Detect which cell encompasses the target text, then output its (X, Y) center coordinate. 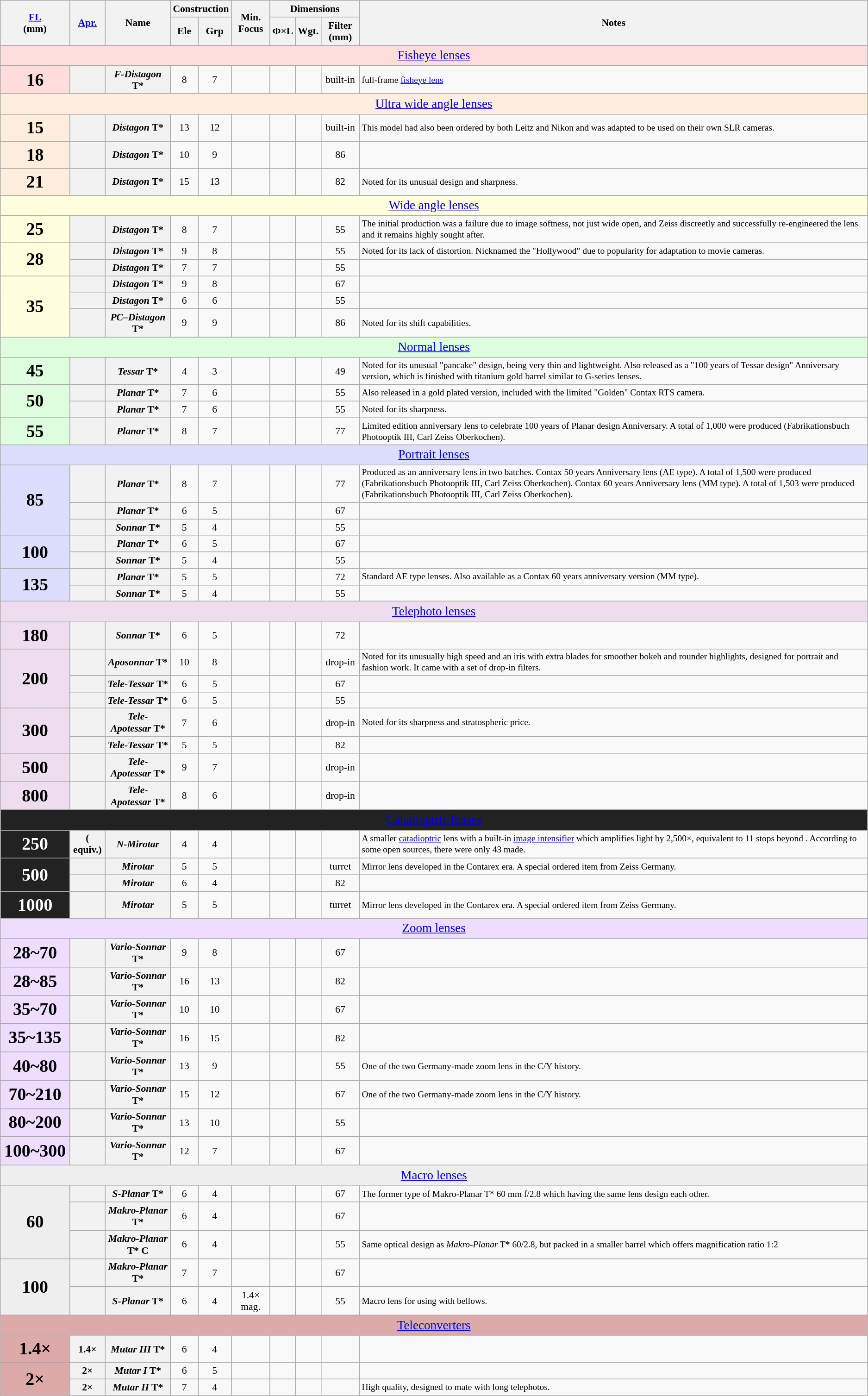
49 (340, 371)
1000 (35, 905)
Portrait lenses (434, 455)
Noted for its sharpness. (614, 409)
Dimensions (315, 9)
Noted for its shift capabilities. (614, 323)
Also released in a gold plated version, included with the limited "Golden" Contax RTS camera. (614, 393)
Φ×L (282, 31)
300 (35, 731)
Grp (215, 31)
25 (35, 230)
28~70 (35, 953)
Macro lenses (434, 1176)
Macro lens for using with bellows. (614, 1301)
18 (35, 155)
Normal lenses (434, 347)
Ultra wide angle lenses (434, 104)
Catadioptric lenses (434, 820)
Name (138, 23)
Aposonnar T* (138, 662)
Apr. (87, 23)
45 (35, 371)
800 (35, 795)
Mutar II T* (138, 1388)
28~85 (35, 982)
85 (35, 500)
Teleconverters (434, 1326)
Zoom lenses (434, 929)
100~300 (35, 1151)
FL(mm) (35, 23)
Same optical design as Makro-Planar T* 60/2.8, but packed in a smaller barrel which offers magnification ratio 1:2 (614, 1245)
Noted for its unusual design and sharpness. (614, 182)
3 (215, 371)
Notes (614, 23)
( equiv.) (87, 845)
Mutar III T* (138, 1349)
Wide angle lenses (434, 206)
50 (35, 401)
21 (35, 182)
Makro-Planar T* C (138, 1245)
Mutar I T* (138, 1371)
F-Distagon T* (138, 80)
200 (35, 679)
High quality, designed to mate with long telephotos. (614, 1388)
Noted for its lack of distortion. Nicknamed the "Hollywood" due to popularity for adaptation to movie cameras. (614, 251)
This model had also been ordered by both Leitz and Nikon and was adapted to be used on their own SLR cameras. (614, 128)
35~70 (35, 1009)
The former type of Makro-Planar T* 60 mm f/2.8 which having the same lens design each other. (614, 1194)
Standard AE type lenses. Also available as a Contax 60 years anniversary version (MM type). (614, 577)
40~80 (35, 1066)
Wgt. (308, 31)
135 (35, 585)
Min. Focus (251, 23)
PC–Distagon T* (138, 323)
Telephoto lenses (434, 612)
Noted for its sharpness and stratospheric price. (614, 722)
60 (35, 1222)
70~210 (35, 1095)
180 (35, 635)
250 (35, 845)
Construction (201, 9)
N-Mirotar (138, 845)
80~200 (35, 1122)
Tessar T* (138, 371)
28 (35, 259)
1.4× mag. (251, 1301)
35 (35, 307)
Fisheye lenses (434, 56)
Ele (184, 31)
35~135 (35, 1038)
Filter (mm) (340, 31)
full-frame fisheye lens (614, 80)
